Find where the given text appears and provide that cell's center as (x, y) coordinate. 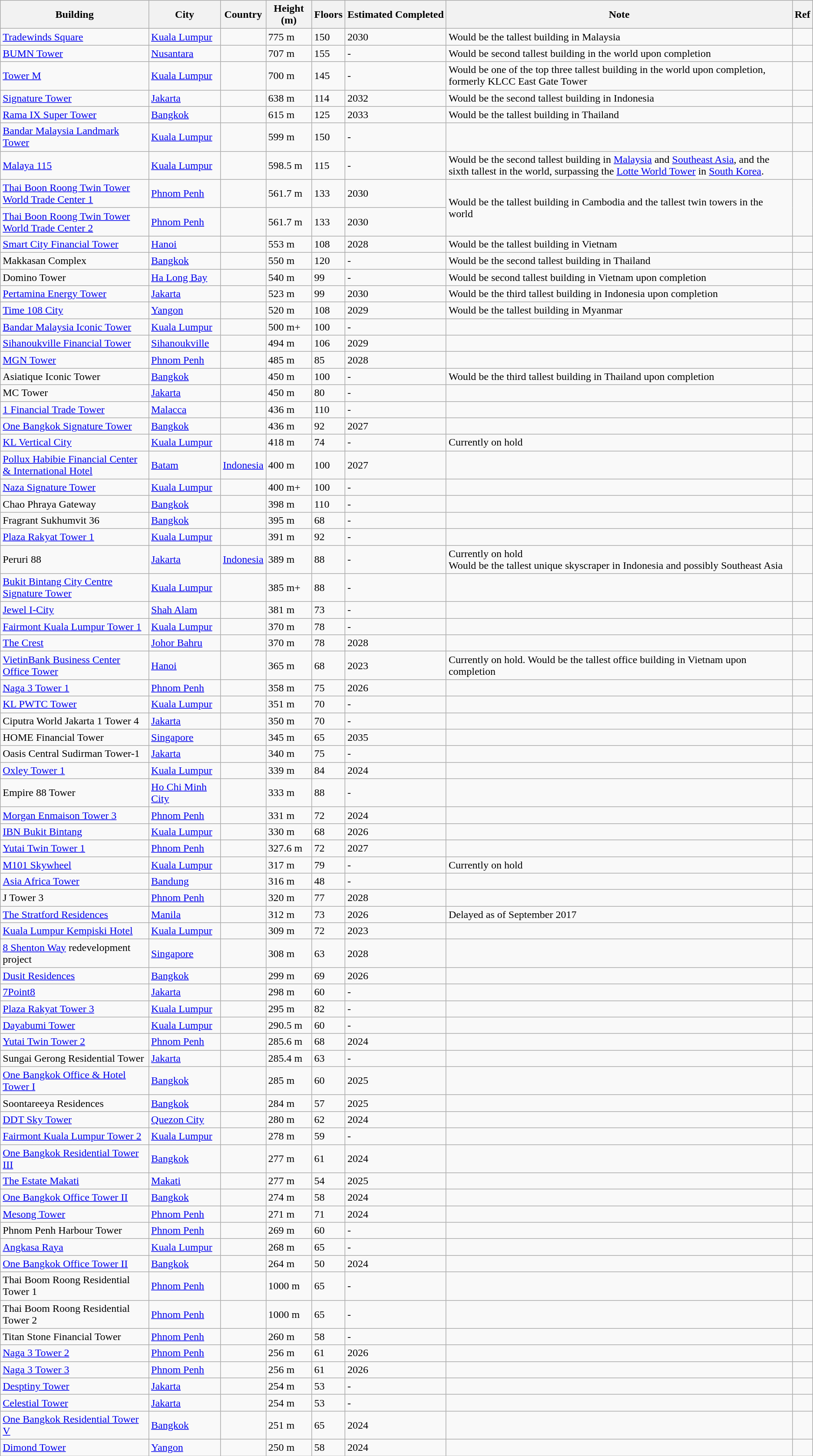
Ciputra World Jakarta 1 Tower 4 (75, 721)
274 m (289, 1198)
381 m (289, 610)
J Tower 3 (75, 898)
Shah Alam (185, 610)
IBN Bukit Bintang (75, 832)
Asia Africa Tower (75, 882)
285 m (289, 1080)
115 (328, 165)
Sihanoukville Financial Tower (75, 343)
120 (328, 261)
269 m (289, 1231)
Jewel I-City (75, 610)
Makati (185, 1181)
Empire 88 Tower (75, 793)
Floors (328, 15)
271 m (289, 1214)
City (185, 15)
The Stratford Residences (75, 915)
Dimond Tower (75, 1447)
Would be the tallest building in Myanmar (619, 310)
707 m (289, 53)
Tower M (75, 76)
Yutai Twin Tower 1 (75, 848)
Naga 3 Tower 1 (75, 688)
Naga 3 Tower 3 (75, 1370)
2035 (395, 737)
Asiatique Iconic Tower (75, 376)
Makkasan Complex (75, 261)
Plaza Rakyat Tower 3 (75, 1009)
Malaya 115 (75, 165)
8 Shenton Way redevelopment project (75, 954)
One Bangkok Residential Tower III (75, 1159)
285.4 m (289, 1058)
284 m (289, 1103)
316 m (289, 882)
57 (328, 1103)
553 m (289, 244)
KL Vertical City (75, 442)
Thai Boom Roong Residential Tower 2 (75, 1314)
Fragrant Sukhumvit 36 (75, 520)
BUMN Tower (75, 53)
358 m (289, 688)
59 (328, 1136)
Smart City Financial Tower (75, 244)
391 m (289, 537)
775 m (289, 37)
Would be one of the top three tallest building in the world upon completion, formerly KLCC East Gate Tower (619, 76)
400 m (289, 465)
Would be second tallest building in Vietnam upon completion (619, 277)
Pertamina Energy Tower (75, 294)
540 m (289, 277)
398 m (289, 504)
599 m (289, 137)
260 m (289, 1337)
Would be the tallest building in Cambodia and the tallest twin towers in the world (619, 208)
The Crest (75, 643)
Ref (803, 15)
Dayabumi Tower (75, 1025)
M101 Skywheel (75, 865)
Bandar Malaysia Iconic Tower (75, 327)
Oxley Tower 1 (75, 770)
Would be second tallest building in the world upon completion (619, 53)
69 (328, 976)
Note (619, 15)
Manila (185, 915)
345 m (289, 737)
Domino Tower (75, 277)
351 m (289, 704)
598.5 m (289, 165)
114 (328, 98)
62 (328, 1119)
251 m (289, 1425)
54 (328, 1181)
Plaza Rakyat Tower 1 (75, 537)
The Estate Makati (75, 1181)
331 m (289, 815)
Pollux Habibie Financial Center & International Hotel (75, 465)
Nusantara (185, 53)
Yutai Twin Tower 2 (75, 1042)
Signature Tower (75, 98)
339 m (289, 770)
Currently on holdWould be the tallest unique skyscraper in Indonesia and possibly Southeast Asia (619, 559)
Ha Long Bay (185, 277)
145 (328, 76)
Naga 3 Tower 2 (75, 1353)
Country (243, 15)
Morgan Enmaison Tower 3 (75, 815)
Johor Bahru (185, 643)
485 m (289, 360)
Kuala Lumpur Kempiski Hotel (75, 931)
389 m (289, 559)
Mesong Tower (75, 1214)
298 m (289, 992)
418 m (289, 442)
Bandung (185, 882)
85 (328, 360)
327.6 m (289, 848)
50 (328, 1264)
Would be the tallest building in Malaysia (619, 37)
77 (328, 898)
HOME Financial Tower (75, 737)
638 m (289, 98)
Dusit Residences (75, 976)
317 m (289, 865)
Sihanoukville (185, 343)
Bandar Malaysia Landmark Tower (75, 137)
365 m (289, 665)
Thai Boom Roong Residential Tower 1 (75, 1286)
Height (m) (289, 15)
Quezon City (185, 1119)
285.6 m (289, 1042)
155 (328, 53)
Would be the third tallest building in Indonesia upon completion (619, 294)
MGN Tower (75, 360)
74 (328, 442)
290.5 m (289, 1025)
Building (75, 15)
Ho Chi Minh City (185, 793)
312 m (289, 915)
125 (328, 115)
278 m (289, 1136)
395 m (289, 520)
48 (328, 882)
82 (328, 1009)
385 m+ (289, 588)
Delayed as of September 2017 (619, 915)
71 (328, 1214)
Phnom Penh Harbour Tower (75, 1231)
550 m (289, 261)
333 m (289, 793)
Would be the second tallest building in Indonesia (619, 98)
350 m (289, 721)
Sungai Gerong Residential Tower (75, 1058)
One Bangkok Residential Tower V (75, 1425)
Oasis Central Sudirman Tower-1 (75, 754)
520 m (289, 310)
250 m (289, 1447)
2033 (395, 115)
Estimated Completed (395, 15)
Rama IX Super Tower (75, 115)
Bukit Bintang City Centre Signature Tower (75, 588)
Tradewinds Square (75, 37)
84 (328, 770)
79 (328, 865)
308 m (289, 954)
Time 108 City (75, 310)
1 Financial Trade Tower (75, 409)
Naza Signature Tower (75, 487)
Angkasa Raya (75, 1247)
Would be the tallest building in Thailand (619, 115)
264 m (289, 1264)
Desptiny Tower (75, 1386)
500 m+ (289, 327)
Would be the second tallest building in Thailand (619, 261)
DDT Sky Tower (75, 1119)
280 m (289, 1119)
Soontareeya Residences (75, 1103)
Would be the tallest building in Vietnam (619, 244)
80 (328, 393)
Currently on hold. Would be the tallest office building in Vietnam upon completion (619, 665)
One Bangkok Signature Tower (75, 426)
615 m (289, 115)
295 m (289, 1009)
2032 (395, 98)
Batam (185, 465)
One Bangkok Office & Hotel Tower I (75, 1080)
KL PWTC Tower (75, 704)
Malacca (185, 409)
309 m (289, 931)
MC Tower (75, 393)
106 (328, 343)
Fairmont Kuala Lumpur Tower 1 (75, 627)
299 m (289, 976)
Celestial Tower (75, 1403)
400 m+ (289, 487)
494 m (289, 343)
700 m (289, 76)
7Point8 (75, 992)
320 m (289, 898)
Peruri 88 (75, 559)
268 m (289, 1247)
Thai Boon Roong Twin Tower World Trade Center 2 (75, 221)
Chao Phraya Gateway (75, 504)
Thai Boon Roong Twin Tower World Trade Center 1 (75, 194)
330 m (289, 832)
Fairmont Kuala Lumpur Tower 2 (75, 1136)
523 m (289, 294)
340 m (289, 754)
Titan Stone Financial Tower (75, 1337)
VietinBank Business Center Office Tower (75, 665)
Would be the third tallest building in Thailand upon completion (619, 376)
